Scan for the cell matching the given text and deliver its (x, y) coordinate at center. 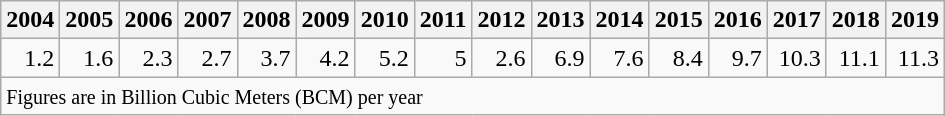
2009 (326, 20)
5.2 (384, 58)
2017 (796, 20)
9.7 (738, 58)
11.1 (856, 58)
6.9 (560, 58)
2014 (620, 20)
2016 (738, 20)
2013 (560, 20)
2015 (678, 20)
11.3 (914, 58)
5 (443, 58)
8.4 (678, 58)
2019 (914, 20)
2005 (90, 20)
2004 (30, 20)
2008 (266, 20)
2007 (208, 20)
2006 (148, 20)
2.3 (148, 58)
3.7 (266, 58)
2012 (502, 20)
10.3 (796, 58)
2.6 (502, 58)
Figures are in Billion Cubic Meters (BCM) per year (473, 96)
1.2 (30, 58)
4.2 (326, 58)
2018 (856, 20)
2.7 (208, 58)
2010 (384, 20)
7.6 (620, 58)
2011 (443, 20)
1.6 (90, 58)
